Capture the cell that displays the provided text and extract its [X, Y] central coordinate. 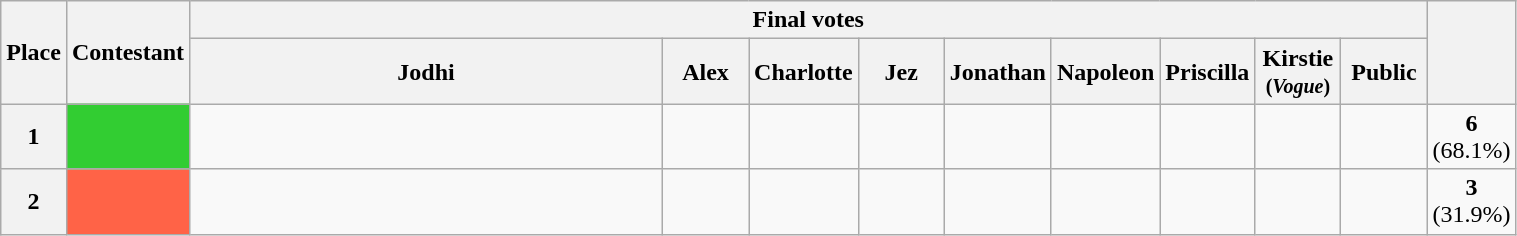
Jez [901, 72]
Final votes [808, 20]
Public [1384, 72]
Jonathan [998, 72]
Napoleon [1105, 72]
Kirstie(Vogue) [1298, 72]
3 (31.9%) [1472, 202]
2 [34, 202]
Priscilla [1208, 72]
Contestant [128, 52]
Place [34, 52]
Jodhi [426, 72]
6 (68.1%) [1472, 136]
Charlotte [804, 72]
Alex [705, 72]
1 [34, 136]
